Scan for the cell matching the given text and deliver its [x, y] coordinate at center. 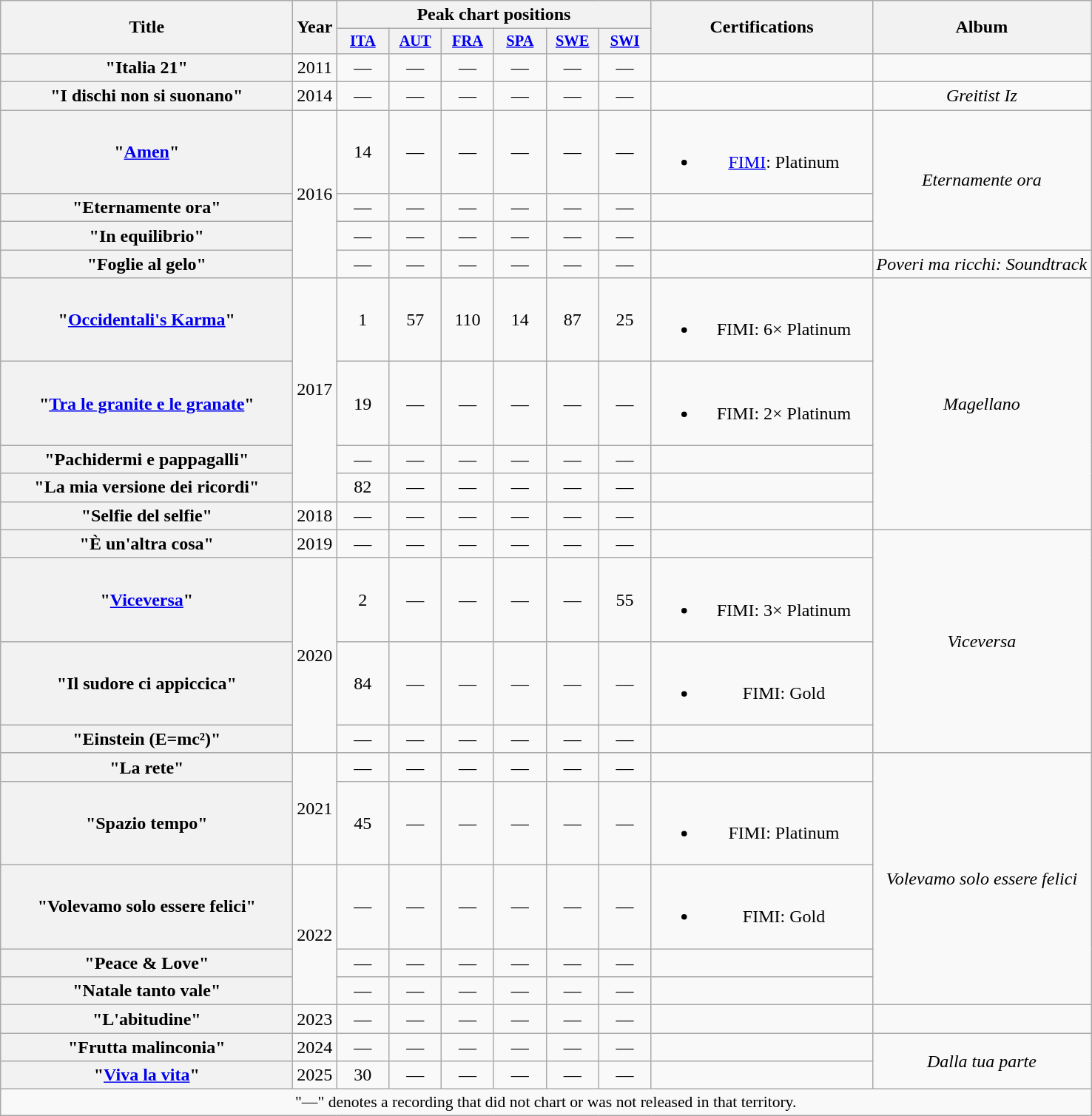
FIMI: 2× Platinum [762, 404]
2024 [315, 1047]
"Einstein (E=mc²)" [146, 739]
Peak chart positions [494, 15]
19 [363, 404]
"Foglie al gelo" [146, 264]
FRA [468, 41]
2 [363, 599]
FIMI: 3× Platinum [762, 599]
2023 [315, 1019]
AUT [416, 41]
25 [624, 319]
2022 [315, 935]
"Natale tanto vale" [146, 991]
"La mia versione dei ricordi" [146, 487]
Eternamente ora [982, 180]
Viceversa [982, 641]
2019 [315, 544]
Greitist Iz [982, 96]
Poveri ma ricchi: Soundtrack [982, 264]
2018 [315, 515]
2017 [315, 390]
30 [363, 1075]
"In equilibrio" [146, 236]
Certifications [762, 27]
57 [416, 319]
2025 [315, 1075]
"Il sudore ci appiccica" [146, 683]
Year [315, 27]
2021 [315, 809]
55 [624, 599]
"—" denotes a recording that did not chart or was not released in that territory. [546, 1103]
"Italia 21" [146, 67]
"Selfie del selfie" [146, 515]
"Spazio tempo" [146, 822]
2016 [315, 194]
"Occidentali's Karma" [146, 319]
45 [363, 822]
"Eternamente ora" [146, 208]
"Viva la vita" [146, 1075]
SPA [519, 41]
FIMI: 6× Platinum [762, 319]
"Pachidermi e pappagalli" [146, 459]
"La rete" [146, 767]
Album [982, 27]
1 [363, 319]
"Volevamo solo essere felici" [146, 907]
Title [146, 27]
ITA [363, 41]
Volevamo solo essere felici [982, 879]
"Tra le granite e le granate" [146, 404]
"Peace & Love" [146, 963]
"L'abitudine" [146, 1019]
84 [363, 683]
"Viceversa" [146, 599]
"Amen" [146, 152]
SWI [624, 41]
SWE [573, 41]
"I dischi non si suonano" [146, 96]
Dalla tua parte [982, 1061]
2020 [315, 655]
82 [363, 487]
2011 [315, 67]
"Frutta malinconia" [146, 1047]
"È un'altra cosa" [146, 544]
110 [468, 319]
Magellano [982, 404]
87 [573, 319]
2014 [315, 96]
